Find where the given text appears and provide that cell's center as [X, Y] coordinate. 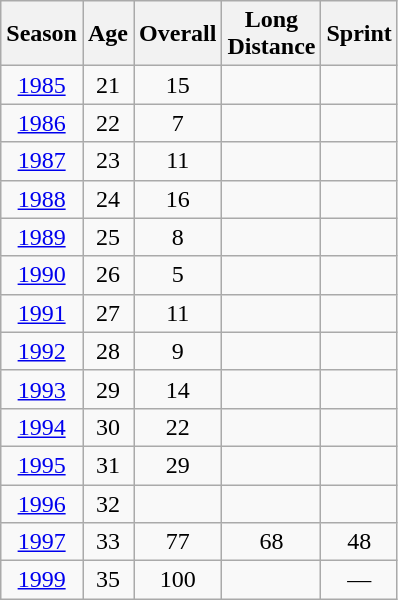
26 [108, 275]
— [359, 580]
1988 [42, 199]
1987 [42, 161]
77 [178, 542]
Overall [178, 34]
9 [178, 351]
1995 [42, 465]
27 [108, 313]
1992 [42, 351]
30 [108, 427]
16 [178, 199]
21 [108, 85]
1991 [42, 313]
48 [359, 542]
1996 [42, 503]
25 [108, 237]
23 [108, 161]
14 [178, 389]
33 [108, 542]
1994 [42, 427]
32 [108, 503]
Sprint [359, 34]
1993 [42, 389]
1985 [42, 85]
24 [108, 199]
100 [178, 580]
28 [108, 351]
68 [272, 542]
8 [178, 237]
1999 [42, 580]
Age [108, 34]
1997 [42, 542]
Season [42, 34]
1986 [42, 123]
7 [178, 123]
35 [108, 580]
15 [178, 85]
LongDistance [272, 34]
5 [178, 275]
1990 [42, 275]
1989 [42, 237]
31 [108, 465]
